For the text-containing cell, return its midpoint in (x, y) coordinate format. 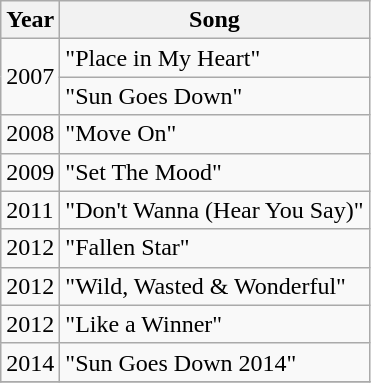
"Sun Goes Down" (214, 96)
2009 (30, 172)
"Don't Wanna (Hear You Say)" (214, 210)
"Fallen Star" (214, 248)
2008 (30, 134)
Song (214, 20)
"Set The Mood" (214, 172)
Year (30, 20)
"Place in My Heart" (214, 58)
2007 (30, 77)
"Like a Winner" (214, 324)
2014 (30, 362)
"Move On" (214, 134)
2011 (30, 210)
"Sun Goes Down 2014" (214, 362)
"Wild, Wasted & Wonderful" (214, 286)
